Output the (x, y) coordinate of the center of the cell containing the given text.  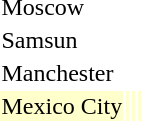
Samsun (62, 40)
Manchester (62, 73)
Mexico City (62, 106)
